From the cell containing the given text, extract its center point as [x, y] coordinate. 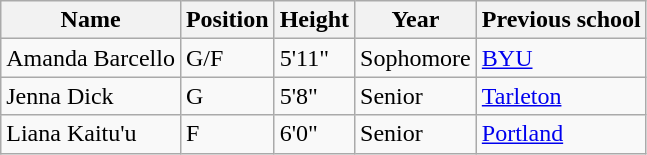
Position [227, 20]
Portland [561, 134]
BYU [561, 58]
Tarleton [561, 96]
Jenna Dick [91, 96]
G/F [227, 58]
Height [314, 20]
Sophomore [416, 58]
G [227, 96]
Liana Kaitu'u [91, 134]
Previous school [561, 20]
Amanda Barcello [91, 58]
5'8" [314, 96]
F [227, 134]
Year [416, 20]
Name [91, 20]
5'11" [314, 58]
6'0" [314, 134]
